Scan for the cell matching the given text and deliver its [x, y] coordinate at center. 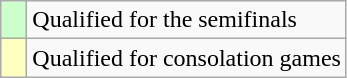
Qualified for consolation games [187, 58]
Qualified for the semifinals [187, 20]
